From the cell containing the given text, extract its center point as [X, Y] coordinate. 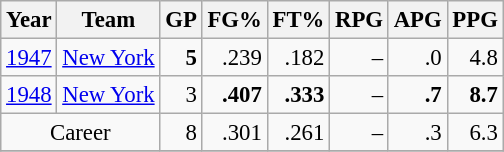
8 [181, 133]
.239 [234, 58]
.301 [234, 133]
GP [181, 20]
4.8 [475, 58]
6.3 [475, 133]
1948 [29, 95]
FG% [234, 20]
Career [80, 133]
.333 [298, 95]
3 [181, 95]
.3 [418, 133]
.7 [418, 95]
.261 [298, 133]
.182 [298, 58]
.0 [418, 58]
Year [29, 20]
FT% [298, 20]
APG [418, 20]
5 [181, 58]
.407 [234, 95]
8.7 [475, 95]
Team [108, 20]
RPG [360, 20]
1947 [29, 58]
PPG [475, 20]
